For the text-containing cell, return its midpoint in (x, y) coordinate format. 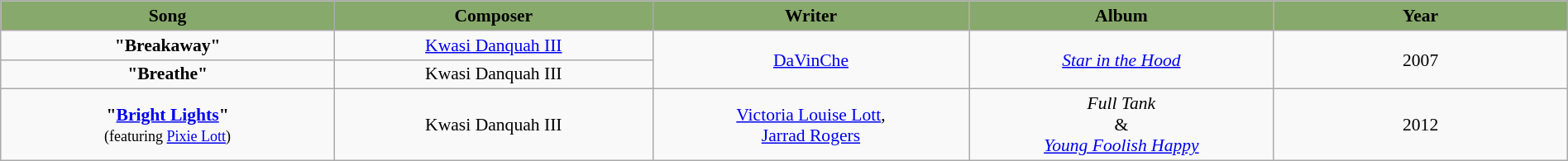
Year (1421, 16)
"Breathe" (168, 74)
Victoria Louise Lott, Jarrad Rogers (810, 125)
"Bright Lights" (featuring Pixie Lott) (168, 125)
Song (168, 16)
Star in the Hood (1121, 59)
DaVinChe (810, 59)
2012 (1421, 125)
Writer (810, 16)
Album (1121, 16)
2007 (1421, 59)
Full Tank &Young Foolish Happy (1121, 125)
Composer (493, 16)
"Breakaway" (168, 45)
